Output the (x, y) coordinate of the center of the cell containing the given text.  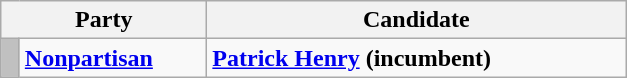
Candidate (416, 20)
Party (104, 20)
Nonpartisan (113, 58)
Patrick Henry (incumbent) (416, 58)
